Find where the given text appears and provide that cell's center as [x, y] coordinate. 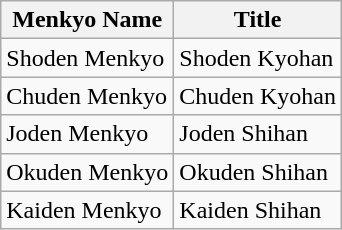
Title [258, 20]
Joden Shihan [258, 134]
Okuden Menkyo [88, 172]
Okuden Shihan [258, 172]
Menkyo Name [88, 20]
Shoden Kyohan [258, 58]
Chuden Kyohan [258, 96]
Shoden Menkyo [88, 58]
Chuden Menkyo [88, 96]
Kaiden Shihan [258, 210]
Kaiden Menkyo [88, 210]
Joden Menkyo [88, 134]
